Provide the [X, Y] coordinate of the cell's center where the given text is located.  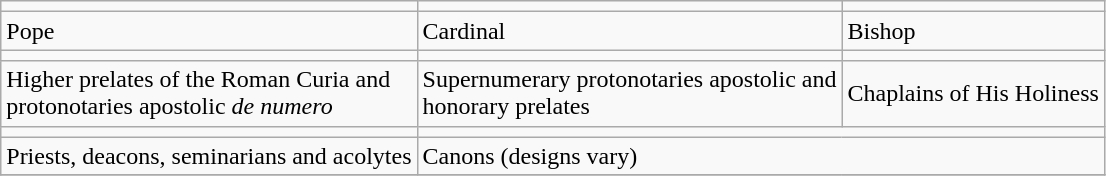
Chaplains of His Holiness [973, 94]
Pope [209, 31]
Canons (designs vary) [760, 156]
Higher prelates of the Roman Curia andprotonotaries apostolic de numero [209, 94]
Priests, deacons, seminarians and acolytes [209, 156]
Bishop [973, 31]
Cardinal [630, 31]
Supernumerary protonotaries apostolic andhonorary prelates [630, 94]
